For the text-containing cell, return its midpoint in [x, y] coordinate format. 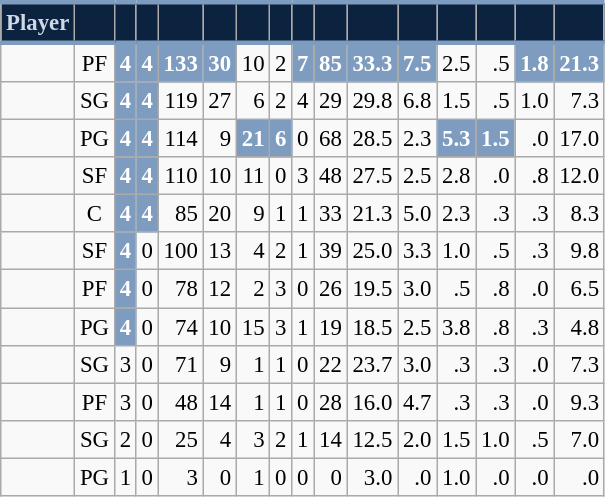
22 [330, 364]
3.8 [456, 327]
110 [180, 176]
29.8 [372, 101]
19 [330, 327]
29 [330, 101]
2.8 [456, 176]
100 [180, 251]
1.8 [534, 62]
25 [180, 439]
71 [180, 364]
12.0 [579, 176]
26 [330, 289]
19.5 [372, 289]
Player [38, 22]
4.8 [579, 327]
15 [252, 327]
7.5 [418, 62]
133 [180, 62]
39 [330, 251]
33 [330, 214]
13 [220, 251]
12.5 [372, 439]
28.5 [372, 139]
27 [220, 101]
5.0 [418, 214]
7.0 [579, 439]
27.5 [372, 176]
119 [180, 101]
33.3 [372, 62]
6.5 [579, 289]
25.0 [372, 251]
23.7 [372, 364]
9.8 [579, 251]
9.3 [579, 402]
30 [220, 62]
4.7 [418, 402]
16.0 [372, 402]
28 [330, 402]
68 [330, 139]
7 [303, 62]
18.5 [372, 327]
C [95, 214]
3.3 [418, 251]
11 [252, 176]
2.0 [418, 439]
6.8 [418, 101]
17.0 [579, 139]
12 [220, 289]
114 [180, 139]
8.3 [579, 214]
20 [220, 214]
78 [180, 289]
5.3 [456, 139]
74 [180, 327]
21 [252, 139]
